Search for the cell housing the specified text and yield its [X, Y] center coordinate. 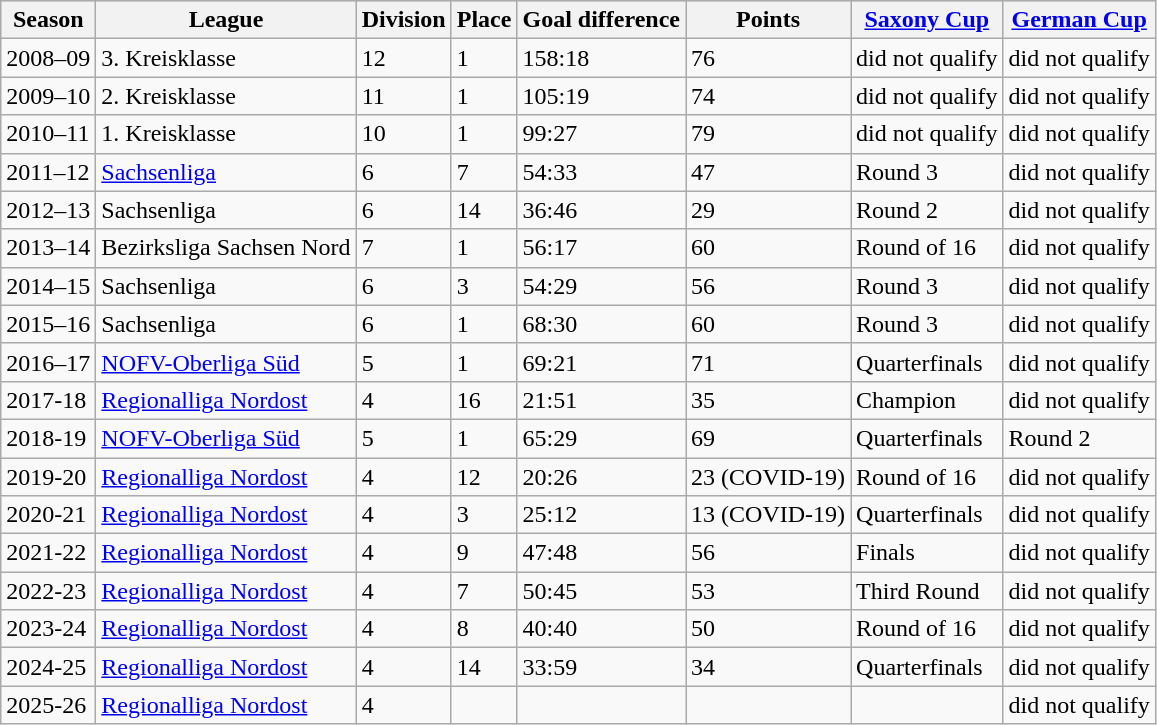
47 [768, 172]
8 [484, 629]
German Cup [1079, 20]
Points [768, 20]
68:30 [602, 324]
2022-23 [48, 591]
2008–09 [48, 58]
158:18 [602, 58]
13 (COVID-19) [768, 515]
2012–13 [48, 210]
2020-21 [48, 515]
9 [484, 553]
Finals [927, 553]
2009–10 [48, 96]
2017-18 [48, 400]
29 [768, 210]
74 [768, 96]
33:59 [602, 667]
35 [768, 400]
34 [768, 667]
Champion [927, 400]
56:17 [602, 248]
36:46 [602, 210]
54:33 [602, 172]
2019-20 [48, 477]
2023-24 [48, 629]
2011–12 [48, 172]
105:19 [602, 96]
2013–14 [48, 248]
2024-25 [48, 667]
47:48 [602, 553]
Third Round [927, 591]
2021-22 [48, 553]
League [226, 20]
Place [484, 20]
99:27 [602, 134]
69 [768, 438]
1. Kreisklasse [226, 134]
11 [404, 96]
50:45 [602, 591]
Saxony Cup [927, 20]
Division [404, 20]
76 [768, 58]
53 [768, 591]
3. Kreisklasse [226, 58]
54:29 [602, 286]
2014–15 [48, 286]
71 [768, 362]
2. Kreisklasse [226, 96]
20:26 [602, 477]
25:12 [602, 515]
Bezirksliga Sachsen Nord [226, 248]
Season [48, 20]
2016–17 [48, 362]
40:40 [602, 629]
69:21 [602, 362]
65:29 [602, 438]
16 [484, 400]
21:51 [602, 400]
2015–16 [48, 324]
2025-26 [48, 705]
10 [404, 134]
79 [768, 134]
2018-19 [48, 438]
23 (COVID-19) [768, 477]
50 [768, 629]
2010–11 [48, 134]
Goal difference [602, 20]
